For the text-containing cell, return its midpoint in (X, Y) coordinate format. 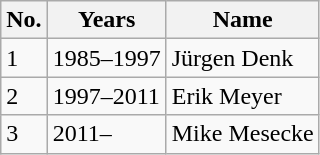
Mike Mesecke (242, 134)
Name (242, 20)
1985–1997 (106, 58)
Jürgen Denk (242, 58)
1997–2011 (106, 96)
1 (24, 58)
2011– (106, 134)
2 (24, 96)
Years (106, 20)
3 (24, 134)
Erik Meyer (242, 96)
No. (24, 20)
